Return [x, y] of the center of cell containing provided text 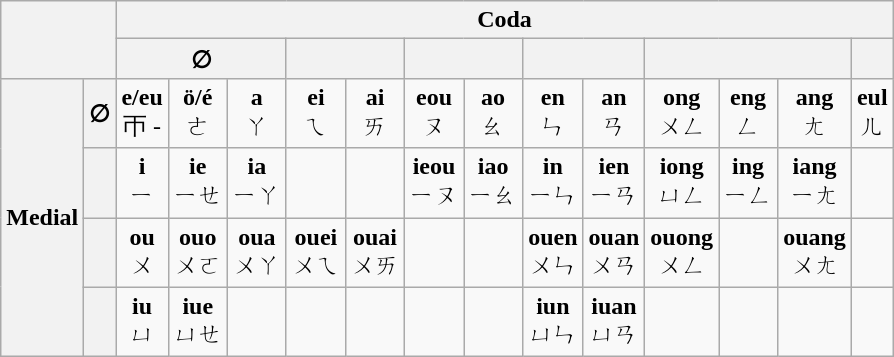
oua ㄨㄚ [256, 253]
eul ㄦ [872, 113]
ö/é ㄜ [198, 113]
a ㄚ [256, 113]
iu ㄩ [142, 322]
ouei ㄨㄟ [316, 253]
ouan ㄨㄢ [614, 253]
iun ㄩㄣ [553, 322]
iuan ㄩㄢ [614, 322]
en ㄣ [553, 113]
iang ㄧㄤ [815, 183]
ie ㄧㄝ [198, 183]
ouong ㄨㄥ [682, 253]
eou ㄡ [434, 113]
ang ㄤ [815, 113]
i ㄧ [142, 183]
ia ㄧㄚ [256, 183]
ouang ㄨㄤ [815, 253]
iao ㄧㄠ [494, 183]
Coda [504, 20]
ouen ㄨㄣ [553, 253]
ao ㄠ [494, 113]
ouai ㄨㄞ [374, 253]
e/eu ㄭ - [142, 113]
an ㄢ [614, 113]
Medial [42, 217]
ieou ㄧㄡ [434, 183]
iue ㄩㄝ [198, 322]
ien ㄧㄢ [614, 183]
ing ㄧㄥ [748, 183]
ai ㄞ [374, 113]
ou ㄨ [142, 253]
in ㄧㄣ [553, 183]
ouo ㄨㄛ [198, 253]
iong ㄩㄥ [682, 183]
ei ㄟ [316, 113]
ong ㄨㄥ [682, 113]
eng ㄥ [748, 113]
